Find where the given text appears and provide that cell's center as [x, y] coordinate. 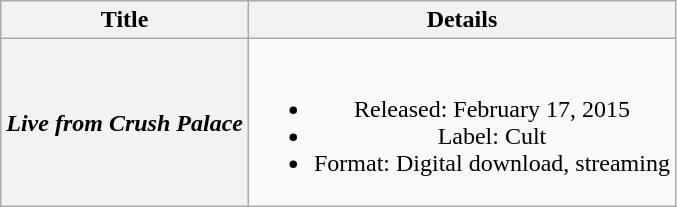
Released: February 17, 2015Label: CultFormat: Digital download, streaming [462, 122]
Details [462, 20]
Title [125, 20]
Live from Crush Palace [125, 122]
